For the text-containing cell, return its midpoint in (X, Y) coordinate format. 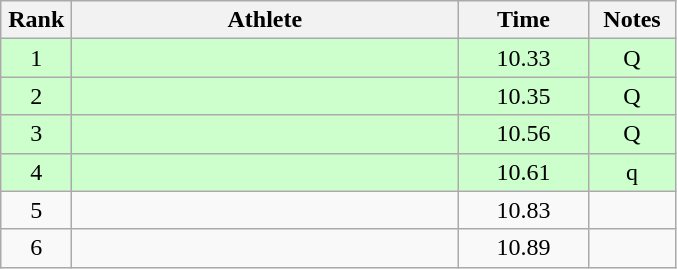
Athlete (265, 20)
q (632, 172)
10.61 (524, 172)
6 (36, 248)
Rank (36, 20)
2 (36, 96)
10.33 (524, 58)
10.56 (524, 134)
10.89 (524, 248)
10.35 (524, 96)
4 (36, 172)
1 (36, 58)
5 (36, 210)
3 (36, 134)
Time (524, 20)
10.83 (524, 210)
Notes (632, 20)
